Scan for the cell matching the given text and deliver its [X, Y] coordinate at center. 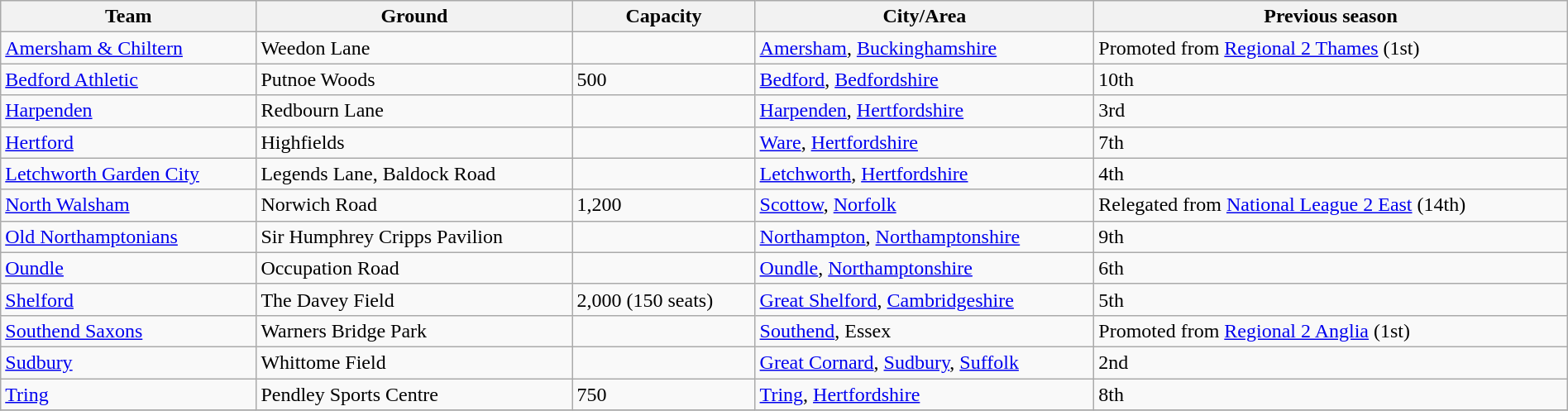
4th [1331, 174]
Hertford [129, 142]
Scottow, Norfolk [925, 205]
500 [663, 79]
North Walsham [129, 205]
Redbourn Lane [414, 111]
Oundle, Northamptonshire [925, 268]
Amersham, Buckinghamshire [925, 48]
Occupation Road [414, 268]
Putnoe Woods [414, 79]
Bedford Athletic [129, 79]
City/Area [925, 17]
Tring [129, 394]
Northampton, Northamptonshire [925, 237]
Legends Lane, Baldock Road [414, 174]
Warners Bridge Park [414, 331]
1,200 [663, 205]
Relegated from National League 2 East (14th) [1331, 205]
3rd [1331, 111]
Southend, Essex [925, 331]
Promoted from Regional 2 Anglia (1st) [1331, 331]
Capacity [663, 17]
Bedford, Bedfordshire [925, 79]
Promoted from Regional 2 Thames (1st) [1331, 48]
8th [1331, 394]
Letchworth, Hertfordshire [925, 174]
5th [1331, 299]
Norwich Road [414, 205]
Southend Saxons [129, 331]
Sir Humphrey Cripps Pavilion [414, 237]
Amersham & Chiltern [129, 48]
Harpenden [129, 111]
2,000 (150 seats) [663, 299]
Whittome Field [414, 362]
Ground [414, 17]
Previous season [1331, 17]
Old Northamptonians [129, 237]
Great Shelford, Cambridgeshire [925, 299]
10th [1331, 79]
7th [1331, 142]
6th [1331, 268]
Ware, Hertfordshire [925, 142]
Weedon Lane [414, 48]
Highfields [414, 142]
Oundle [129, 268]
Letchworth Garden City [129, 174]
Pendley Sports Centre [414, 394]
750 [663, 394]
Great Cornard, Sudbury, Suffolk [925, 362]
9th [1331, 237]
Tring, Hertfordshire [925, 394]
Team [129, 17]
Sudbury [129, 362]
Shelford [129, 299]
Harpenden, Hertfordshire [925, 111]
The Davey Field [414, 299]
2nd [1331, 362]
